Output the (X, Y) coordinate of the center of the cell containing the given text.  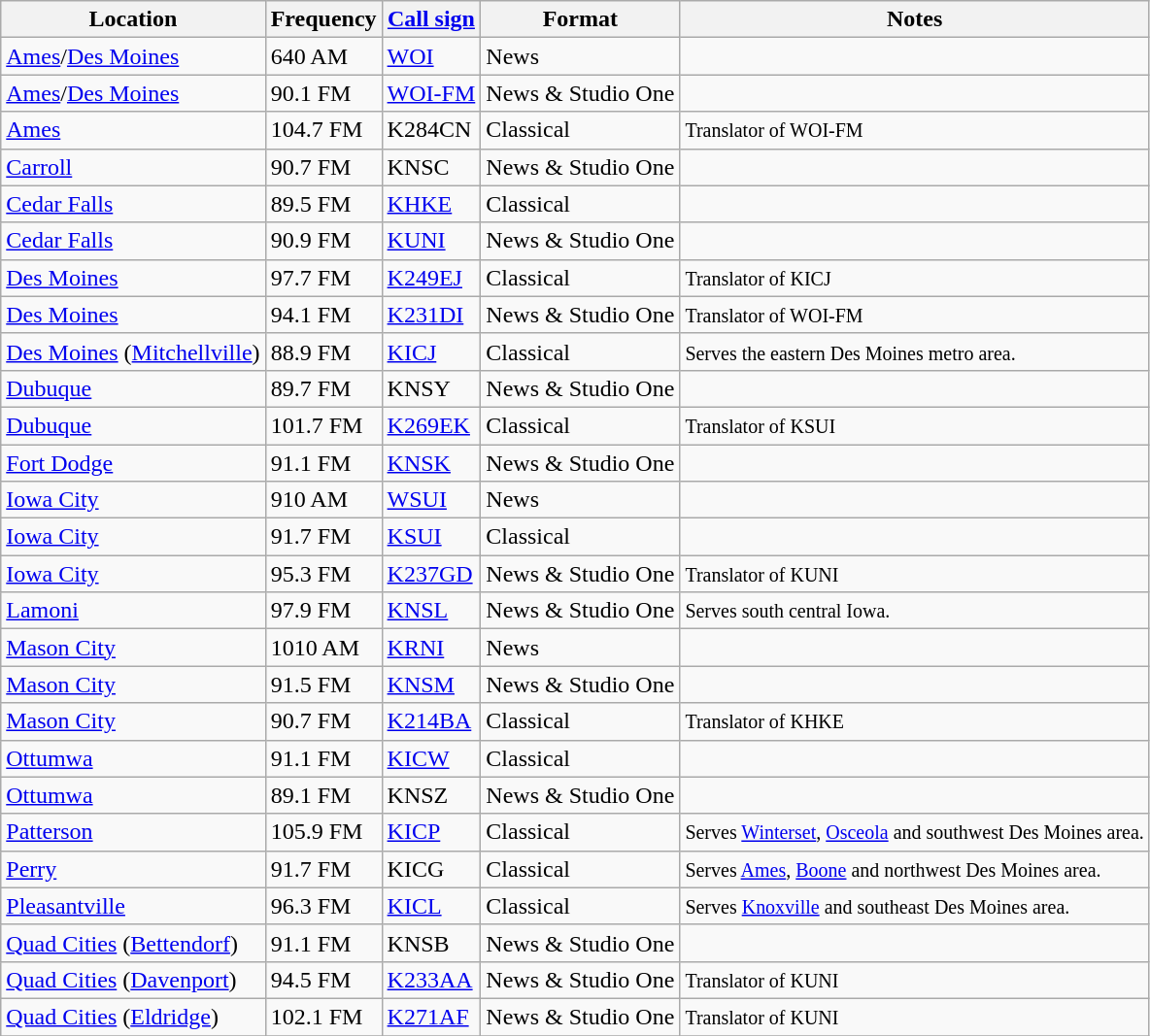
Format (581, 19)
K233AA (431, 980)
Pleasantville (133, 906)
WSUI (431, 500)
Call sign (431, 19)
KICG (431, 869)
Notes (915, 19)
Serves Ames, Boone and northwest Des Moines area. (915, 869)
KNSC (431, 167)
Quad Cities (Davenport) (133, 980)
K269EK (431, 425)
89.1 FM (323, 795)
910 AM (323, 500)
KNSL (431, 611)
KICJ (431, 351)
89.7 FM (323, 388)
Ames (133, 130)
96.3 FM (323, 906)
KHKE (431, 204)
WOI (431, 56)
KRNI (431, 648)
Serves the eastern Des Moines metro area. (915, 351)
Quad Cities (Bettendorf) (133, 943)
Translator of KSUI (915, 425)
88.9 FM (323, 351)
97.9 FM (323, 611)
KICL (431, 906)
95.3 FM (323, 574)
Lamoni (133, 611)
104.7 FM (323, 130)
102.1 FM (323, 1017)
K271AF (431, 1017)
KNSY (431, 388)
KICP (431, 832)
KSUI (431, 537)
Carroll (133, 167)
94.5 FM (323, 980)
Serves south central Iowa. (915, 611)
Translator of KICJ (915, 278)
KNSZ (431, 795)
KICW (431, 758)
89.5 FM (323, 204)
WOI-FM (431, 93)
91.5 FM (323, 685)
KNSK (431, 463)
1010 AM (323, 648)
Des Moines (Mitchellville) (133, 351)
K237GD (431, 574)
KNSB (431, 943)
105.9 FM (323, 832)
640 AM (323, 56)
K249EJ (431, 278)
K284CN (431, 130)
Serves Winterset, Osceola and southwest Des Moines area. (915, 832)
Perry (133, 869)
94.1 FM (323, 315)
Serves Knoxville and southeast Des Moines area. (915, 906)
KNSM (431, 685)
Patterson (133, 832)
K231DI (431, 315)
97.7 FM (323, 278)
KUNI (431, 241)
Frequency (323, 19)
90.1 FM (323, 93)
101.7 FM (323, 425)
Location (133, 19)
90.9 FM (323, 241)
Quad Cities (Eldridge) (133, 1017)
K214BA (431, 721)
Fort Dodge (133, 463)
Translator of KHKE (915, 721)
